For the text-containing cell, return its midpoint in (X, Y) coordinate format. 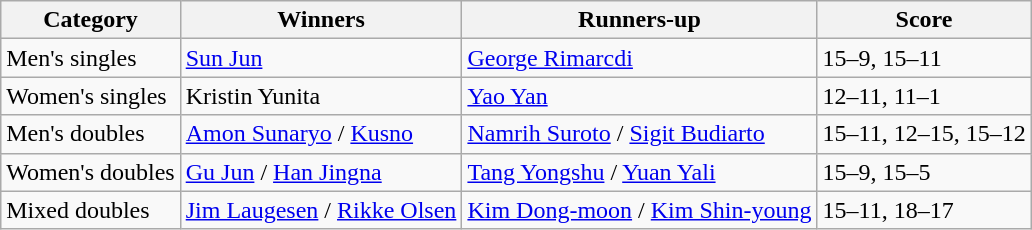
15–9, 15–11 (924, 58)
15–9, 15–5 (924, 172)
Sun Jun (321, 58)
Gu Jun / Han Jingna (321, 172)
Yao Yan (640, 96)
Winners (321, 20)
Namrih Suroto / Sigit Budiarto (640, 134)
Mixed doubles (90, 210)
Category (90, 20)
Women's singles (90, 96)
Amon Sunaryo / Kusno (321, 134)
Kristin Yunita (321, 96)
Men's singles (90, 58)
Kim Dong-moon / Kim Shin-young (640, 210)
Women's doubles (90, 172)
Score (924, 20)
15–11, 12–15, 15–12 (924, 134)
George Rimarcdi (640, 58)
12–11, 11–1 (924, 96)
Tang Yongshu / Yuan Yali (640, 172)
Men's doubles (90, 134)
Runners-up (640, 20)
Jim Laugesen / Rikke Olsen (321, 210)
15–11, 18–17 (924, 210)
